Locate the cell with the specified text and output its [X, Y] center coordinate. 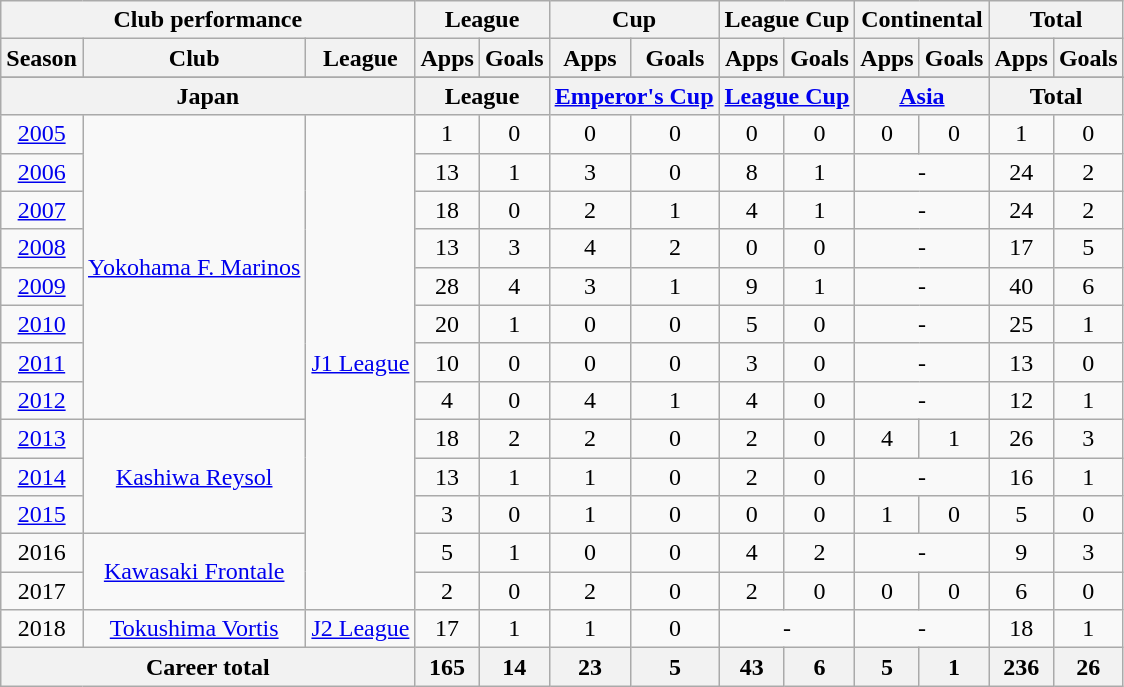
165 [447, 667]
Asia [922, 96]
2007 [42, 210]
2005 [42, 134]
8 [752, 172]
2006 [42, 172]
Career total [208, 667]
236 [1021, 667]
2010 [42, 324]
2015 [42, 515]
Club performance [208, 20]
23 [590, 667]
25 [1021, 324]
40 [1021, 286]
2011 [42, 362]
10 [447, 362]
Kawasaki Frontale [194, 572]
12 [1021, 400]
2016 [42, 553]
2009 [42, 286]
2008 [42, 248]
16 [1021, 477]
14 [514, 667]
2017 [42, 591]
Season [42, 58]
Tokushima Vortis [194, 629]
J1 League [360, 362]
Continental [922, 20]
Club [194, 58]
2013 [42, 438]
43 [752, 667]
2018 [42, 629]
2014 [42, 477]
2012 [42, 400]
28 [447, 286]
Japan [208, 96]
Emperor's Cup [634, 96]
Kashiwa Reysol [194, 476]
Yokohama F. Marinos [194, 267]
J2 League [360, 629]
Cup [634, 20]
20 [447, 324]
